Return (x, y) of the center of cell containing provided text 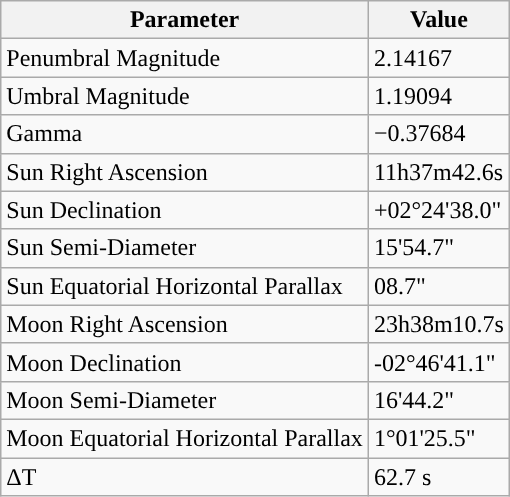
Parameter (185, 20)
Umbral Magnitude (185, 96)
1.19094 (438, 96)
Gamma (185, 134)
11h37m42.6s (438, 172)
Moon Right Ascension (185, 324)
Sun Semi-Diameter (185, 248)
Sun Declination (185, 210)
16'44.2" (438, 400)
Moon Equatorial Horizontal Parallax (185, 438)
+02°24'38.0" (438, 210)
Sun Right Ascension (185, 172)
-02°46'41.1" (438, 362)
15'54.7" (438, 248)
Moon Semi-Diameter (185, 400)
1°01'25.5" (438, 438)
Moon Declination (185, 362)
2.14167 (438, 58)
23h38m10.7s (438, 324)
62.7 s (438, 477)
Value (438, 20)
08.7" (438, 286)
Sun Equatorial Horizontal Parallax (185, 286)
−0.37684 (438, 134)
Penumbral Magnitude (185, 58)
ΔT (185, 477)
